Locate the cell with the specified text and output its (X, Y) center coordinate. 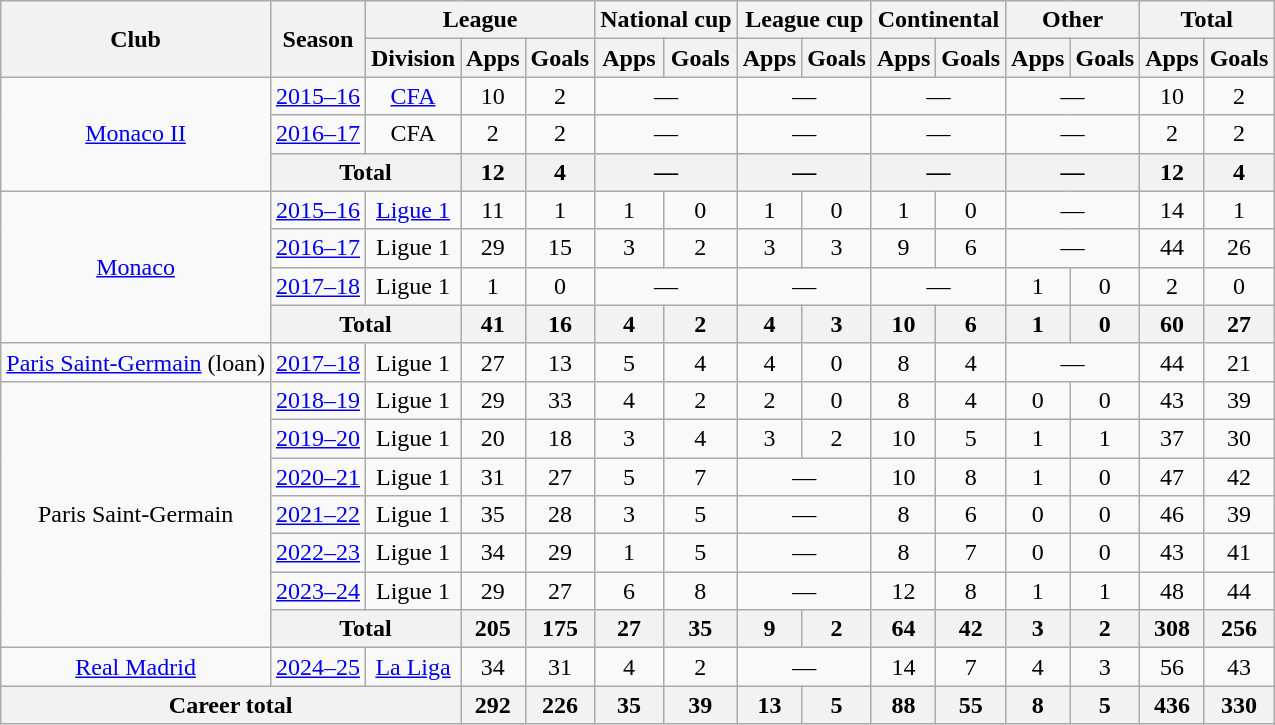
55 (971, 705)
175 (560, 629)
2021–22 (318, 515)
Paris Saint-Germain (136, 514)
Other (1073, 20)
Continental (938, 20)
League cup (804, 20)
National cup (666, 20)
20 (493, 438)
Monaco (136, 267)
26 (1239, 248)
226 (560, 705)
League (480, 20)
Division (412, 58)
Paris Saint-Germain (loan) (136, 362)
Season (318, 39)
Career total (231, 705)
88 (903, 705)
11 (493, 210)
2020–21 (318, 477)
18 (560, 438)
256 (1239, 629)
Club (136, 39)
2023–24 (318, 591)
30 (1239, 438)
2022–23 (318, 553)
2018–19 (318, 400)
Monaco II (136, 134)
La Liga (412, 667)
46 (1172, 515)
60 (1172, 324)
33 (560, 400)
292 (493, 705)
436 (1172, 705)
2024–25 (318, 667)
56 (1172, 667)
330 (1239, 705)
2019–20 (318, 438)
37 (1172, 438)
15 (560, 248)
21 (1239, 362)
308 (1172, 629)
Real Madrid (136, 667)
28 (560, 515)
47 (1172, 477)
64 (903, 629)
16 (560, 324)
48 (1172, 591)
205 (493, 629)
